Detect which cell encompasses the target text, then output its [X, Y] center coordinate. 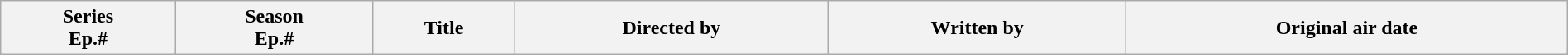
Written by [978, 28]
SeasonEp.# [275, 28]
Directed by [672, 28]
SeriesEp.# [88, 28]
Original air date [1347, 28]
Title [443, 28]
